Find where the given text appears and provide that cell's center as [x, y] coordinate. 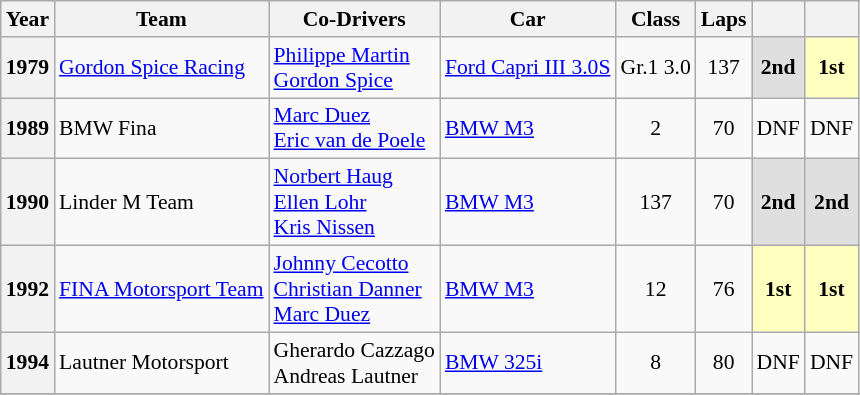
8 [655, 362]
BMW Fina [161, 128]
Year [28, 19]
1989 [28, 128]
1990 [28, 202]
Gherardo Cazzago Andreas Lautner [354, 362]
FINA Motorsport Team [161, 290]
Car [528, 19]
Gr.1 3.0 [655, 68]
1994 [28, 362]
Norbert Haug Ellen Lohr Kris Nissen [354, 202]
Co-Drivers [354, 19]
Linder M Team [161, 202]
Lautner Motorsport [161, 362]
80 [724, 362]
1979 [28, 68]
12 [655, 290]
Gordon Spice Racing [161, 68]
Team [161, 19]
Ford Capri III 3.0S [528, 68]
Johnny Cecotto Christian Danner Marc Duez [354, 290]
2 [655, 128]
Laps [724, 19]
Philippe Martin Gordon Spice [354, 68]
BMW 325i [528, 362]
76 [724, 290]
Class [655, 19]
1992 [28, 290]
Marc Duez Eric van de Poele [354, 128]
